Provide the [X, Y] coordinate of the cell's center where the given text is located.  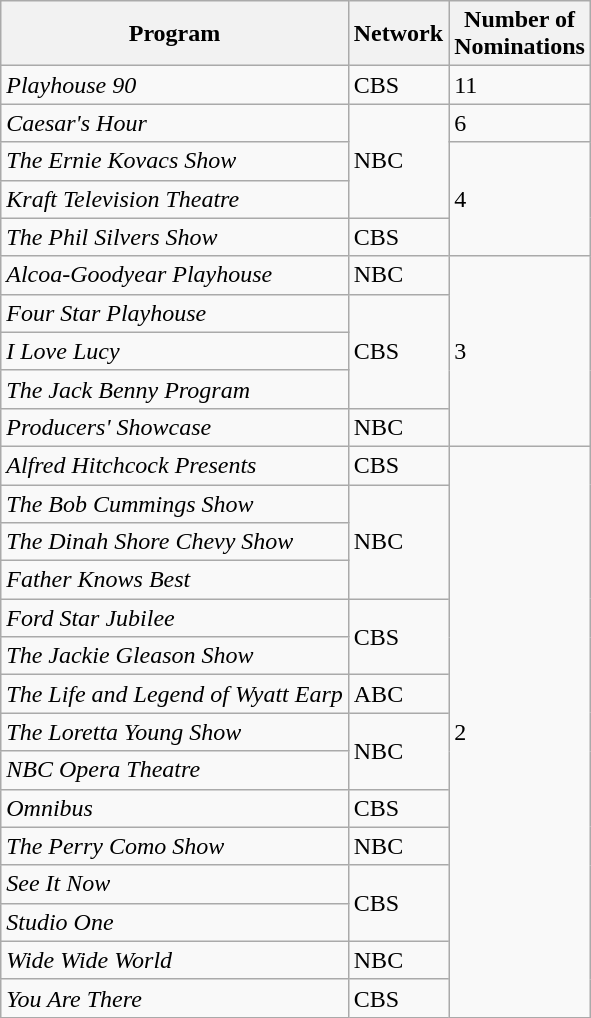
The Phil Silvers Show [175, 237]
Alfred Hitchcock Presents [175, 465]
ABC [398, 694]
3 [520, 351]
Wide Wide World [175, 960]
The Perry Como Show [175, 846]
Ford Star Jubilee [175, 618]
Omnibus [175, 808]
Program [175, 34]
Father Knows Best [175, 580]
The Life and Legend of Wyatt Earp [175, 694]
Caesar's Hour [175, 123]
NBC Opera Theatre [175, 770]
4 [520, 199]
Studio One [175, 922]
Alcoa-Goodyear Playhouse [175, 275]
The Dinah Shore Chevy Show [175, 542]
You Are There [175, 998]
I Love Lucy [175, 351]
6 [520, 123]
Kraft Television Theatre [175, 199]
The Loretta Young Show [175, 732]
11 [520, 85]
Network [398, 34]
Producers' Showcase [175, 427]
Playhouse 90 [175, 85]
Four Star Playhouse [175, 313]
The Jack Benny Program [175, 389]
See It Now [175, 884]
The Jackie Gleason Show [175, 656]
Number ofNominations [520, 34]
The Ernie Kovacs Show [175, 161]
The Bob Cummings Show [175, 503]
2 [520, 732]
